From the cell containing the given text, extract its center point as (X, Y) coordinate. 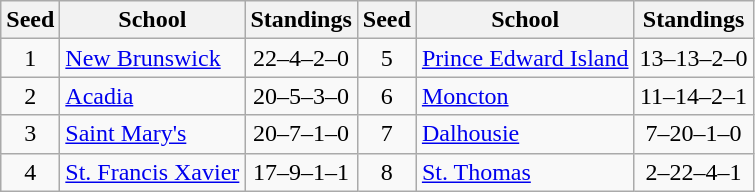
Saint Mary's (152, 134)
4 (30, 172)
2–22–4–1 (694, 172)
13–13–2–0 (694, 58)
20–5–3–0 (301, 96)
1 (30, 58)
22–4–2–0 (301, 58)
20–7–1–0 (301, 134)
11–14–2–1 (694, 96)
Dalhousie (525, 134)
17–9–1–1 (301, 172)
St. Francis Xavier (152, 172)
3 (30, 134)
7 (386, 134)
St. Thomas (525, 172)
New Brunswick (152, 58)
8 (386, 172)
Moncton (525, 96)
6 (386, 96)
5 (386, 58)
Acadia (152, 96)
2 (30, 96)
7–20–1–0 (694, 134)
Prince Edward Island (525, 58)
